Return [X, Y] of the center of cell containing provided text 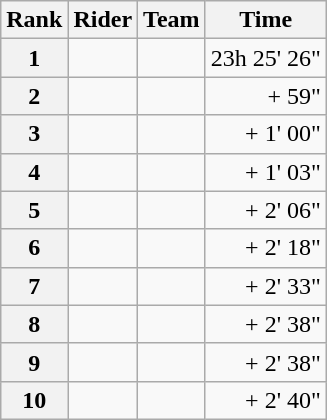
Rider [103, 20]
Team [172, 20]
5 [34, 210]
+ 2' 18" [266, 248]
Rank [34, 20]
2 [34, 96]
1 [34, 58]
4 [34, 172]
+ 2' 33" [266, 286]
3 [34, 134]
+ 2' 40" [266, 400]
9 [34, 362]
+ 2' 06" [266, 210]
23h 25' 26" [266, 58]
+ 59" [266, 96]
+ 1' 03" [266, 172]
8 [34, 324]
+ 1' 00" [266, 134]
10 [34, 400]
6 [34, 248]
Time [266, 20]
7 [34, 286]
